Detect which cell encompasses the target text, then output its (x, y) center coordinate. 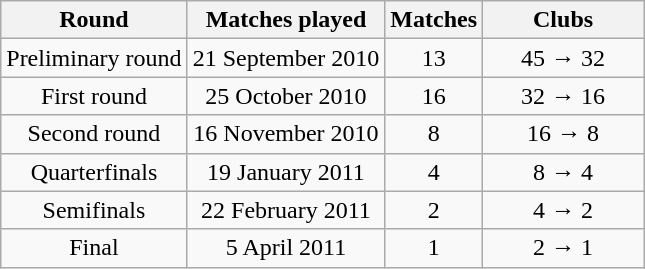
Quarterfinals (94, 172)
Clubs (564, 20)
First round (94, 96)
16 November 2010 (286, 134)
Preliminary round (94, 58)
4 → 2 (564, 210)
2 → 1 (564, 248)
1 (434, 248)
8 → 4 (564, 172)
Matches played (286, 20)
Final (94, 248)
2 (434, 210)
16 → 8 (564, 134)
4 (434, 172)
19 January 2011 (286, 172)
25 October 2010 (286, 96)
Semifinals (94, 210)
Second round (94, 134)
Matches (434, 20)
45 → 32 (564, 58)
22 February 2011 (286, 210)
8 (434, 134)
16 (434, 96)
32 → 16 (564, 96)
21 September 2010 (286, 58)
5 April 2011 (286, 248)
13 (434, 58)
Round (94, 20)
